Extract the [X, Y] coordinate from the center of the cell holding the provided text.  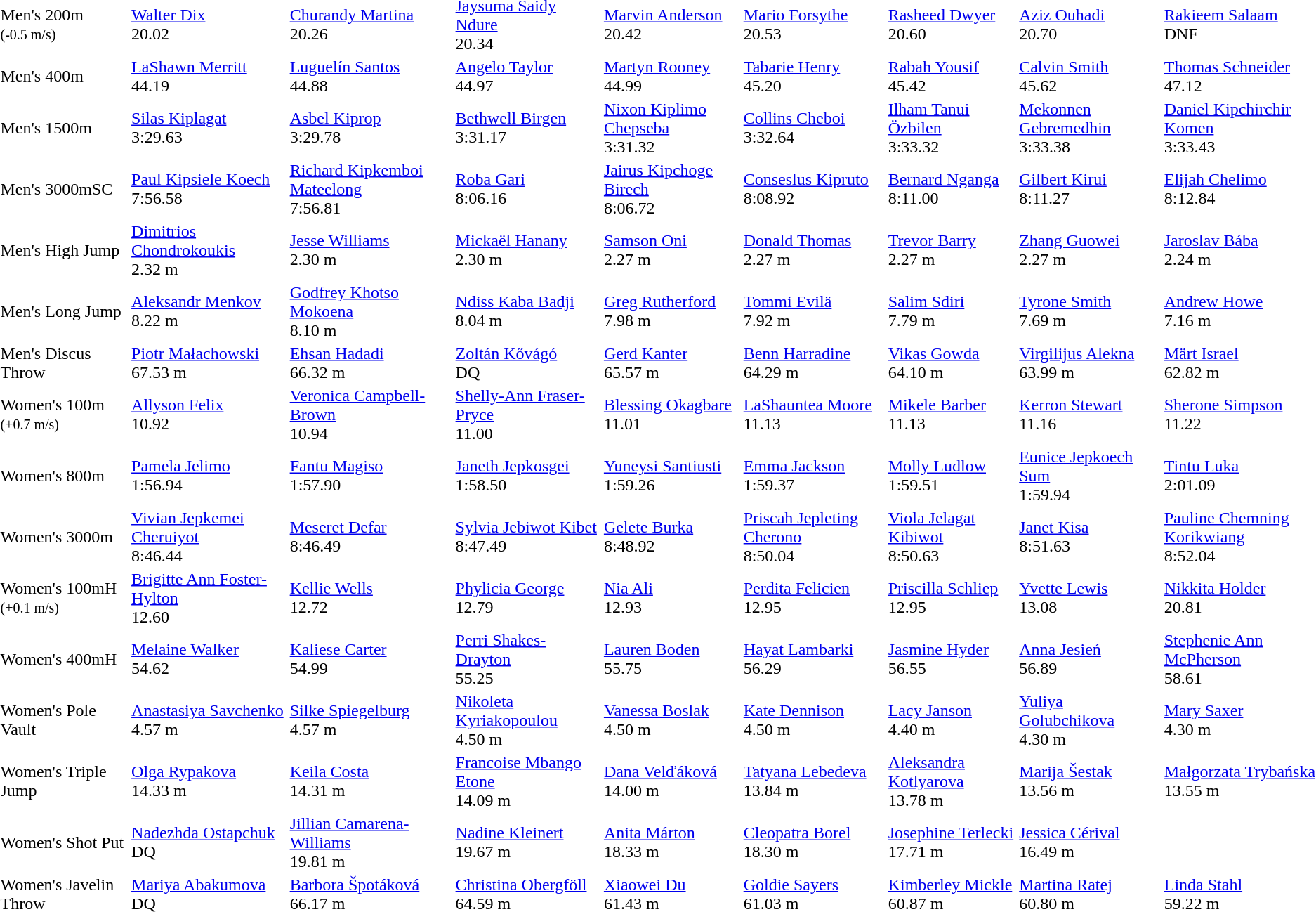
Martyn Rooney 44.99 [671, 76]
Kaliese Carter 54.99 [371, 659]
Trevor Barry 2.27 m [952, 250]
Tatyana Lebedeva 13.84 m [813, 781]
Virgilijus Alekna 63.99 m [1090, 363]
Ilham Tanui Özbilen 3:33.32 [952, 128]
Anastasiya Savchenko 4.57 m [209, 720]
Meseret Defar 8:46.49 [371, 537]
Vikas Gowda 64.10 m [952, 363]
Marija Šestak 13.56 m [1090, 781]
Yuneysi Santiusti 1:59.26 [671, 476]
Viola Jelagat Kibiwot 8:50.63 [952, 537]
Greg Rutherford 7.98 m [671, 311]
Zhang Guowei 2.27 m [1090, 250]
Molly Ludlow 1:59.51 [952, 476]
Francoise Mbango Etone 14.09 m [527, 781]
Vivian Jepkemei Cheruiyot 8:46.44 [209, 537]
Phylicia George 12.79 [527, 598]
Olga Rypakova 14.33 m [209, 781]
Benn Harradine 64.29 m [813, 363]
Janeth Jepkosgei 1:58.50 [527, 476]
Perri Shakes-Drayton 55.25 [527, 659]
Priscah Jepleting Cherono 8:50.04 [813, 537]
Mickaël Hanany 2.30 m [527, 250]
Ndiss Kaba Badji 8.04 m [527, 311]
Yuliya Golubchikova 4.30 m [1090, 720]
Dana Velďáková 14.00 m [671, 781]
Piotr Małachowski 67.53 m [209, 363]
Nikoleta Kyriakopoulou 4.50 m [527, 720]
Jillian Camarena-Williams 19.81 m [371, 842]
Josephine Terlecki 17.71 m [952, 842]
Mikele Barber 11.13 [952, 415]
Collins Cheboi 3:32.64 [813, 128]
Kellie Wells 12.72 [371, 598]
Jesse Williams 2.30 m [371, 250]
Aleksandra Kotlyarova 13.78 m [952, 781]
Priscilla Schliep 12.95 [952, 598]
Kate Dennison 4.50 m [813, 720]
Zoltán Kővágó DQ [527, 363]
Jasmine Hyder 56.55 [952, 659]
Pamela Jelimo 1:56.94 [209, 476]
Bernard Nganga 8:11.00 [952, 189]
Gerd Kanter 65.57 m [671, 363]
Godfrey Khotso Mokoena 8.10 m [371, 311]
Ehsan Hadadi 66.32 m [371, 363]
Melaine Walker 54.62 [209, 659]
Kerron Stewart 11.16 [1090, 415]
Donald Thomas 2.27 m [813, 250]
Silas Kiplagat 3:29.63 [209, 128]
Bethwell Birgen 3:31.17 [527, 128]
Vanessa Boslak 4.50 m [671, 720]
Tabarie Henry 45.20 [813, 76]
Fantu Magiso 1:57.90 [371, 476]
Blessing Okagbare 11.01 [671, 415]
Luguelín Santos 44.88 [371, 76]
Anna Jesień 56.89 [1090, 659]
Lauren Boden 55.75 [671, 659]
Gilbert Kirui 8:11.27 [1090, 189]
Calvin Smith 45.62 [1090, 76]
Brigitte Ann Foster-Hylton 12.60 [209, 598]
Nixon Kiplimo Chepseba 3:31.32 [671, 128]
LaShauntea Moore 11.13 [813, 415]
Hayat Lambarki 56.29 [813, 659]
Yvette Lewis 13.08 [1090, 598]
Dimitrios Chondrokoukis 2.32 m [209, 250]
Anita Márton 18.33 m [671, 842]
Paul Kipsiele Koech 7:56.58 [209, 189]
Nadine Kleinert 19.67 m [527, 842]
Eunice Jepkoech Sum 1:59.94 [1090, 476]
LaShawn Merritt 44.19 [209, 76]
Salim Sdiri 7.79 m [952, 311]
Rabah Yousif 45.42 [952, 76]
Shelly-Ann Fraser-Pryce 11.00 [527, 415]
Mekonnen Gebremedhin 3:33.38 [1090, 128]
Veronica Campbell-Brown 10.94 [371, 415]
Gelete Burka 8:48.92 [671, 537]
Tyrone Smith 7.69 m [1090, 311]
Nia Ali 12.93 [671, 598]
Lacy Janson 4.40 m [952, 720]
Allyson Felix 10.92 [209, 415]
Angelo Taylor 44.97 [527, 76]
Samson Oni 2.27 m [671, 250]
Jairus Kipchoge Birech 8:06.72 [671, 189]
Conseslus Kipruto 8:08.92 [813, 189]
Asbel Kiprop 3:29.78 [371, 128]
Jessica Cérival 16.49 m [1090, 842]
Silke Spiegelburg 4.57 m [371, 720]
Richard Kipkemboi Mateelong 7:56.81 [371, 189]
Nadezhda Ostapchuk DQ [209, 842]
Tommi Evilä 7.92 m [813, 311]
Aleksandr Menkov 8.22 m [209, 311]
Cleopatra Borel 18.30 m [813, 842]
Perdita Felicien 12.95 [813, 598]
Roba Gari 8:06.16 [527, 189]
Sylvia Jebiwot Kibet 8:47.49 [527, 537]
Keila Costa 14.31 m [371, 781]
Janet Kisa 8:51.63 [1090, 537]
Emma Jackson 1:59.37 [813, 476]
